Output the [X, Y] coordinate of the center of the cell containing the given text.  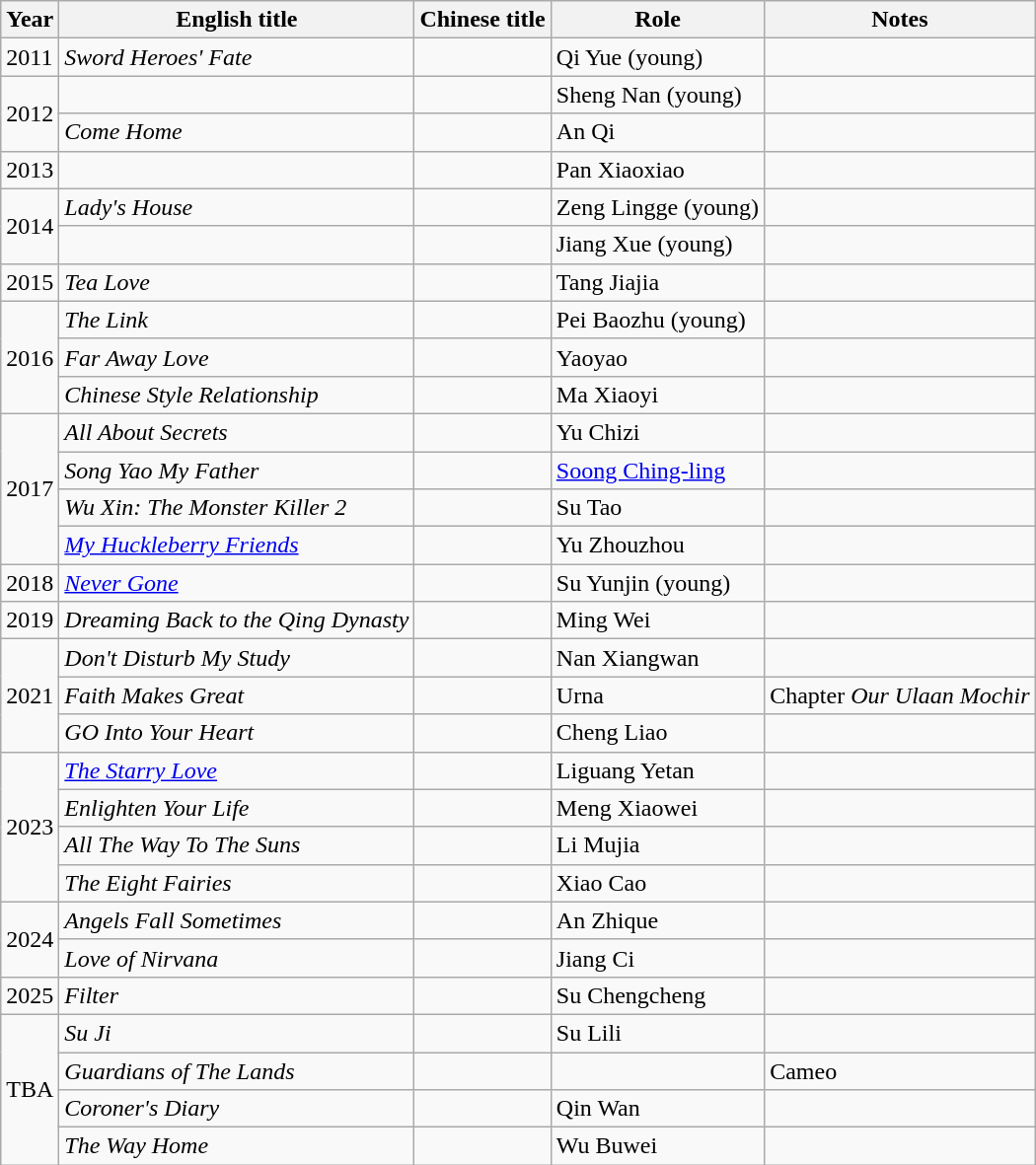
Angels Fall Sometimes [237, 920]
Yu Zhouzhou [657, 546]
Jiang Xue (young) [657, 245]
All About Secrets [237, 432]
Su Lili [657, 1033]
The Way Home [237, 1146]
Tang Jiajia [657, 282]
Tea Love [237, 282]
Su Ji [237, 1033]
Pei Baozhu (young) [657, 320]
Su Tao [657, 508]
Notes [900, 20]
Sheng Nan (young) [657, 95]
2023 [30, 827]
Far Away Love [237, 357]
Jiang Ci [657, 958]
Su Chengcheng [657, 995]
The Eight Fairies [237, 883]
Chapter Our Ulaan Mochir [900, 695]
Qin Wan [657, 1109]
Cameo [900, 1070]
Chinese Style Relationship [237, 395]
2019 [30, 620]
2024 [30, 939]
Xiao Cao [657, 883]
2018 [30, 583]
All The Way To The Suns [237, 845]
2011 [30, 57]
2013 [30, 170]
Chinese title [482, 20]
Wu Xin: The Monster Killer 2 [237, 508]
Yaoyao [657, 357]
Guardians of The Lands [237, 1070]
Faith Makes Great [237, 695]
Role [657, 20]
2012 [30, 113]
Yu Chizi [657, 432]
Nan Xiangwan [657, 658]
TBA [30, 1089]
2014 [30, 226]
Li Mujia [657, 845]
2021 [30, 695]
The Starry Love [237, 770]
2017 [30, 488]
My Huckleberry Friends [237, 546]
2015 [30, 282]
GO Into Your Heart [237, 733]
Meng Xiaowei [657, 808]
An Zhique [657, 920]
2025 [30, 995]
Zeng Lingge (young) [657, 207]
Enlighten Your Life [237, 808]
An Qi [657, 132]
Song Yao My Father [237, 471]
Love of Nirvana [237, 958]
Urna [657, 695]
2016 [30, 357]
Lady's House [237, 207]
Come Home [237, 132]
English title [237, 20]
Don't Disturb My Study [237, 658]
Qi Yue (young) [657, 57]
Cheng Liao [657, 733]
Liguang Yetan [657, 770]
Soong Ching-ling [657, 471]
Never Gone [237, 583]
The Link [237, 320]
Sword Heroes' Fate [237, 57]
Dreaming Back to the Qing Dynasty [237, 620]
Year [30, 20]
Coroner's Diary [237, 1109]
Filter [237, 995]
Su Yunjin (young) [657, 583]
Ma Xiaoyi [657, 395]
Ming Wei [657, 620]
Pan Xiaoxiao [657, 170]
Wu Buwei [657, 1146]
